Provide the (x, y) coordinate of the cell's center where the given text is located.  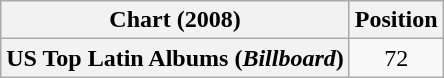
Position (396, 20)
Chart (2008) (176, 20)
US Top Latin Albums (Billboard) (176, 58)
72 (396, 58)
